Extract the [x, y] coordinate from the center of the cell holding the provided text.  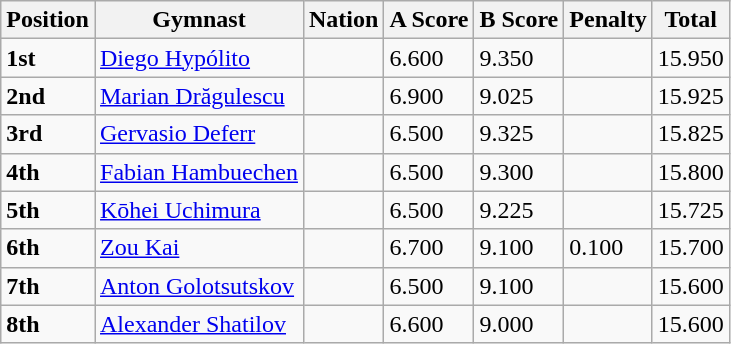
Marian Drăgulescu [198, 96]
9.325 [519, 134]
Gymnast [198, 20]
Nation [343, 20]
Zou Kai [198, 248]
7th [48, 286]
15.950 [690, 58]
9.025 [519, 96]
A Score [429, 20]
3rd [48, 134]
15.925 [690, 96]
Position [48, 20]
Gervasio Deferr [198, 134]
6.700 [429, 248]
2nd [48, 96]
15.700 [690, 248]
6.900 [429, 96]
5th [48, 210]
8th [48, 324]
Kōhei Uchimura [198, 210]
9.300 [519, 172]
6th [48, 248]
15.825 [690, 134]
15.800 [690, 172]
B Score [519, 20]
Anton Golotsutskov [198, 286]
15.725 [690, 210]
Penalty [608, 20]
Total [690, 20]
0.100 [608, 248]
4th [48, 172]
1st [48, 58]
9.225 [519, 210]
Alexander Shatilov [198, 324]
Fabian Hambuechen [198, 172]
Diego Hypólito [198, 58]
9.000 [519, 324]
9.350 [519, 58]
